Detect which cell encompasses the target text, then output its [X, Y] center coordinate. 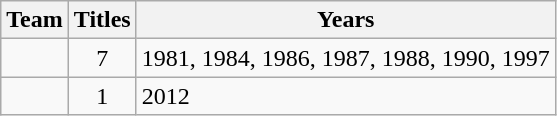
Titles [102, 20]
2012 [346, 96]
1 [102, 96]
Team [35, 20]
7 [102, 58]
1981, 1984, 1986, 1987, 1988, 1990, 1997 [346, 58]
Years [346, 20]
